Determine the [X, Y] coordinate at the center of the cell enclosing the given text.  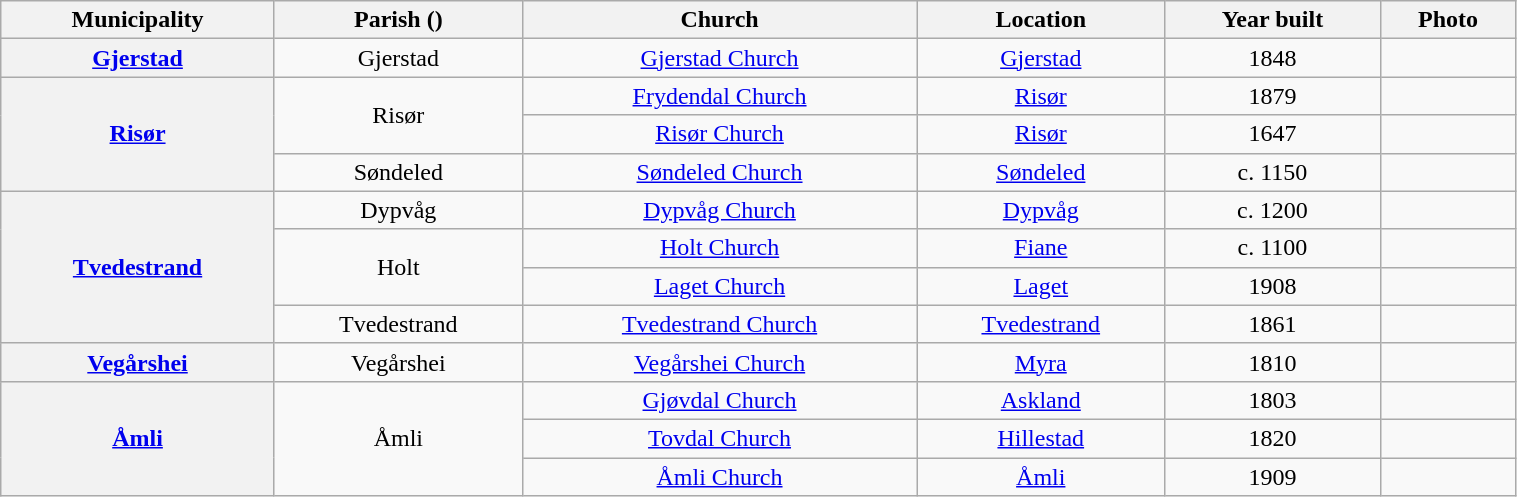
Parish () [398, 20]
Fiane [1041, 248]
Church [720, 20]
Year built [1272, 20]
1803 [1272, 400]
Gjøvdal Church [720, 400]
1908 [1272, 286]
Gjerstad Church [720, 58]
Municipality [138, 20]
c. 1150 [1272, 172]
Myra [1041, 362]
Åmli Church [720, 477]
Photo [1448, 20]
1647 [1272, 134]
Frydendal Church [720, 96]
1848 [1272, 58]
Søndeled Church [720, 172]
1861 [1272, 324]
Dypvåg Church [720, 210]
Location [1041, 20]
1909 [1272, 477]
Risør Church [720, 134]
Hillestad [1041, 438]
1820 [1272, 438]
1879 [1272, 96]
1810 [1272, 362]
Tovdal Church [720, 438]
c. 1200 [1272, 210]
Askland [1041, 400]
Laget [1041, 286]
Holt [398, 267]
Tvedestrand Church [720, 324]
Laget Church [720, 286]
c. 1100 [1272, 248]
Vegårshei Church [720, 362]
Holt Church [720, 248]
